Return [X, Y] of the center of cell containing provided text 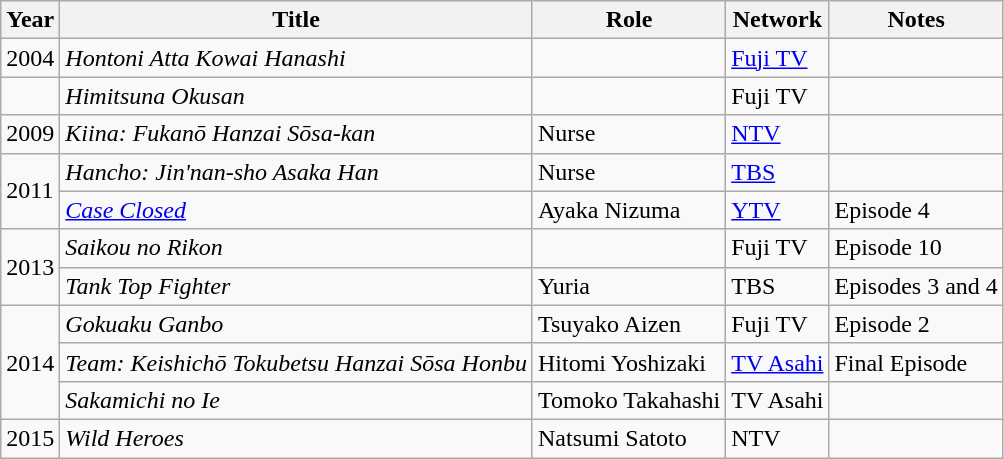
Natsumi Satoto [628, 438]
Tomoko Takahashi [628, 400]
Ayaka Nizuma [628, 210]
Team: Keishichō Tokubetsu Hanzai Sōsa Honbu [296, 362]
Final Episode [916, 362]
Hitomi Yoshizaki [628, 362]
2014 [30, 362]
YTV [778, 210]
Episode 10 [916, 248]
Sakamichi no Ie [296, 400]
Wild Heroes [296, 438]
Tank Top Fighter [296, 286]
Hancho: Jin'nan-sho Asaka Han [296, 172]
2011 [30, 191]
Kiina: Fukanō Hanzai Sōsa-kan [296, 134]
Hontoni Atta Kowai Hanashi [296, 58]
Episode 2 [916, 324]
2004 [30, 58]
Network [778, 20]
Himitsuna Okusan [296, 96]
Episodes 3 and 4 [916, 286]
Year [30, 20]
Saikou no Rikon [296, 248]
Role [628, 20]
Episode 4 [916, 210]
Title [296, 20]
Yuria [628, 286]
2013 [30, 267]
Gokuaku Ganbo [296, 324]
Notes [916, 20]
2015 [30, 438]
2009 [30, 134]
Case Closed [296, 210]
Tsuyako Aizen [628, 324]
